Search for the cell housing the specified text and yield its (X, Y) center coordinate. 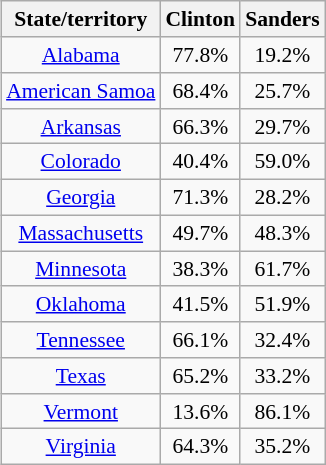
Minnesota (80, 269)
Georgia (80, 197)
68.4% (200, 91)
13.6% (200, 411)
Tennessee (80, 340)
86.1% (282, 411)
Oklahoma (80, 304)
33.2% (282, 376)
38.3% (200, 269)
Colorado (80, 162)
77.8% (200, 55)
32.4% (282, 340)
Massachusetts (80, 233)
American Samoa (80, 91)
Arkansas (80, 126)
40.4% (200, 162)
59.0% (282, 162)
51.9% (282, 304)
Clinton (200, 19)
Texas (80, 376)
Vermont (80, 411)
49.7% (200, 233)
19.2% (282, 55)
State/territory (80, 19)
66.3% (200, 126)
Sanders (282, 19)
35.2% (282, 447)
Virginia (80, 447)
64.3% (200, 447)
25.7% (282, 91)
29.7% (282, 126)
66.1% (200, 340)
48.3% (282, 233)
65.2% (200, 376)
Alabama (80, 55)
71.3% (200, 197)
28.2% (282, 197)
41.5% (200, 304)
61.7% (282, 269)
